Output the (x, y) coordinate of the center of the cell containing the given text.  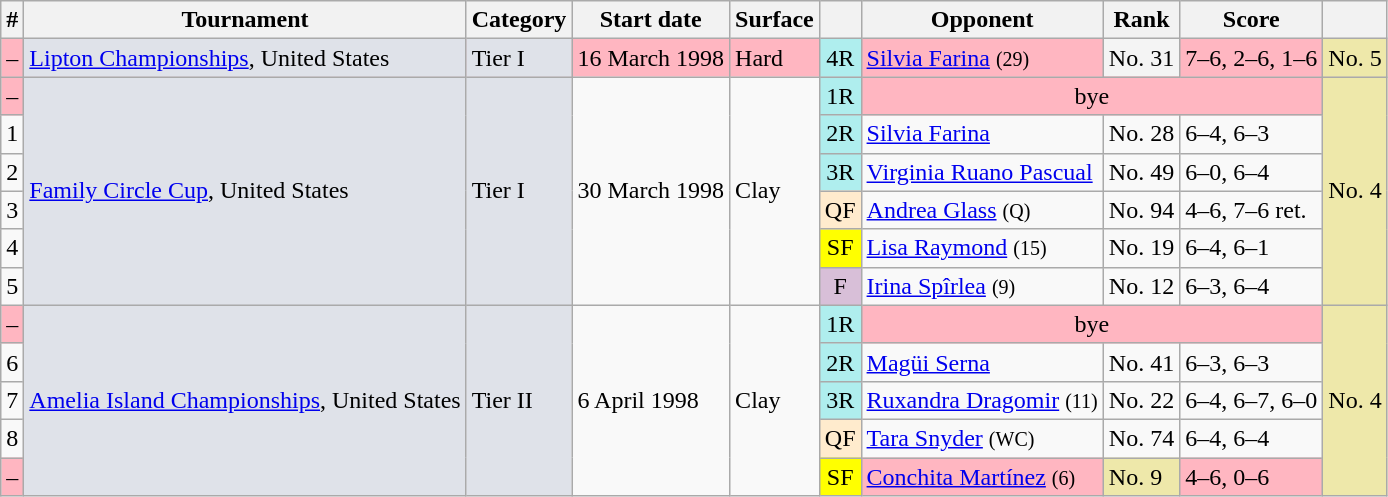
6–4, 6–4 (1252, 438)
No. 22 (1141, 400)
1 (12, 134)
4–6, 0–6 (1252, 477)
Start date (651, 20)
No. 41 (1141, 362)
Conchita Martínez (6) (982, 477)
Tier II (519, 400)
Silvia Farina (29) (982, 58)
4 (12, 248)
Family Circle Cup, United States (245, 191)
8 (12, 438)
Lisa Raymond (15) (982, 248)
Andrea Glass (Q) (982, 210)
No. 12 (1141, 286)
4R (840, 58)
6–4, 6–7, 6–0 (1252, 400)
Virginia Ruano Pascual (982, 172)
Rank (1141, 20)
6–0, 6–4 (1252, 172)
Ruxandra Dragomir (11) (982, 400)
Lipton Championships, United States (245, 58)
Hard (775, 58)
Amelia Island Championships, United States (245, 400)
6–3, 6–4 (1252, 286)
2 (12, 172)
Tournament (245, 20)
No. 74 (1141, 438)
30 March 1998 (651, 191)
5 (12, 286)
6–4, 6–3 (1252, 134)
7–6, 2–6, 1–6 (1252, 58)
6 (12, 362)
Surface (775, 20)
Magüi Serna (982, 362)
Tara Snyder (WC) (982, 438)
6–4, 6–1 (1252, 248)
6 April 1998 (651, 400)
Category (519, 20)
6–3, 6–3 (1252, 362)
3 (12, 210)
No. 28 (1141, 134)
No. 49 (1141, 172)
No. 94 (1141, 210)
7 (12, 400)
No. 9 (1141, 477)
F (840, 286)
No. 31 (1141, 58)
Irina Spîrlea (9) (982, 286)
Opponent (982, 20)
No. 5 (1355, 58)
# (12, 20)
4–6, 7–6 ret. (1252, 210)
No. 19 (1141, 248)
16 March 1998 (651, 58)
Silvia Farina (982, 134)
Score (1252, 20)
